Detect which cell encompasses the target text, then output its (X, Y) center coordinate. 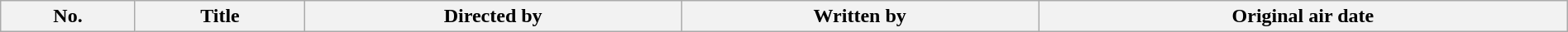
Title (220, 16)
Original air date (1303, 16)
Written by (860, 16)
Directed by (493, 16)
No. (68, 16)
